Detect which cell encompasses the target text, then output its (X, Y) center coordinate. 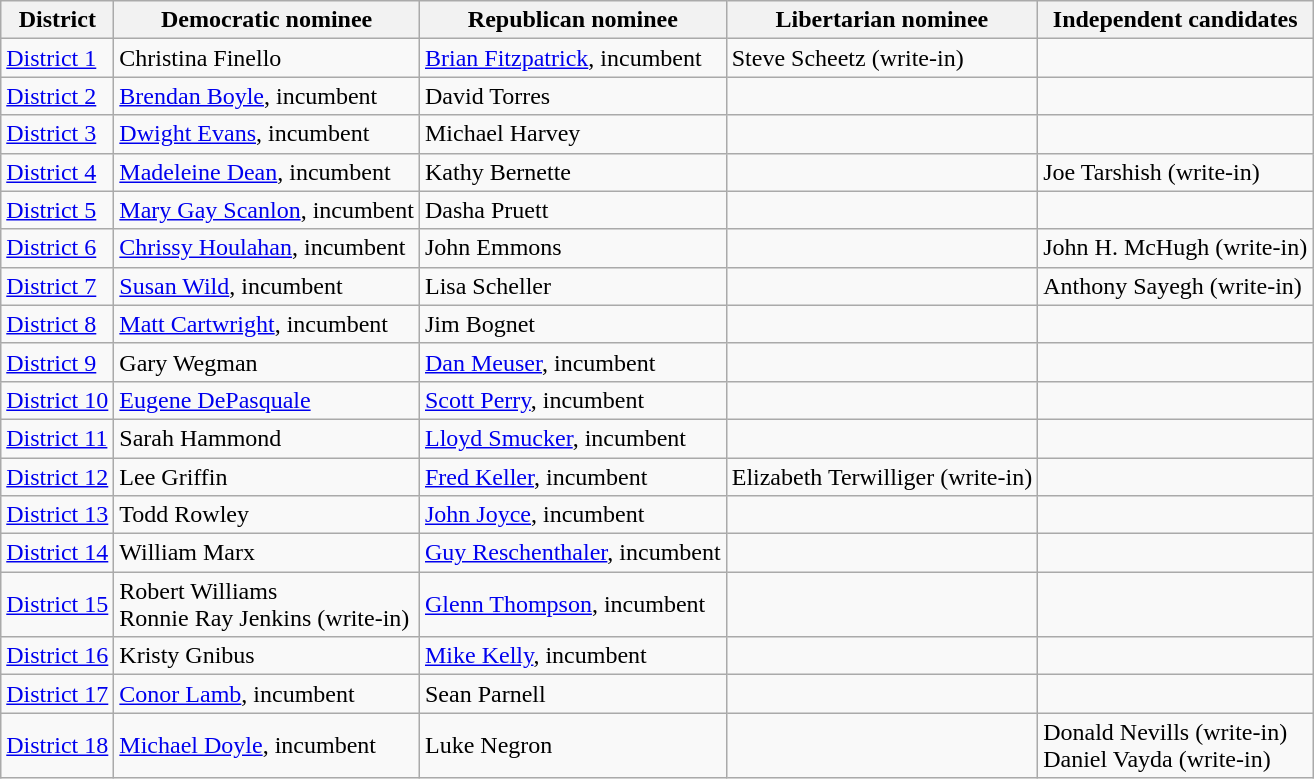
Eugene DePasquale (267, 400)
Luke Negron (572, 746)
Joe Tarshish (write-in) (1176, 172)
Lisa Scheller (572, 286)
Matt Cartwright, incumbent (267, 324)
John Joyce, incumbent (572, 515)
District 16 (58, 656)
Mary Gay Scanlon, incumbent (267, 210)
Robert WilliamsRonnie Ray Jenkins (write-in) (267, 604)
District 8 (58, 324)
Sarah Hammond (267, 438)
Fred Keller, incumbent (572, 477)
District 10 (58, 400)
Chrissy Houlahan, incumbent (267, 248)
Dasha Pruett (572, 210)
Steve Scheetz (write-in) (882, 58)
Lee Griffin (267, 477)
William Marx (267, 553)
John Emmons (572, 248)
Kathy Bernette (572, 172)
Sean Parnell (572, 694)
Mike Kelly, incumbent (572, 656)
Independent candidates (1176, 20)
District 17 (58, 694)
District 4 (58, 172)
Brendan Boyle, incumbent (267, 96)
District 12 (58, 477)
David Torres (572, 96)
Anthony Sayegh (write-in) (1176, 286)
Brian Fitzpatrick, incumbent (572, 58)
District 14 (58, 553)
District (58, 20)
District 3 (58, 134)
District 15 (58, 604)
Susan Wild, incumbent (267, 286)
Scott Perry, incumbent (572, 400)
Gary Wegman (267, 362)
Michael Harvey (572, 134)
Michael Doyle, incumbent (267, 746)
District 13 (58, 515)
District 11 (58, 438)
Libertarian nominee (882, 20)
Dan Meuser, incumbent (572, 362)
John H. McHugh (write-in) (1176, 248)
Guy Reschenthaler, incumbent (572, 553)
District 5 (58, 210)
Dwight Evans, incumbent (267, 134)
Republican nominee (572, 20)
District 9 (58, 362)
Conor Lamb, incumbent (267, 694)
District 1 (58, 58)
Madeleine Dean, incumbent (267, 172)
Elizabeth Terwilliger (write-in) (882, 477)
Lloyd Smucker, incumbent (572, 438)
District 6 (58, 248)
Todd Rowley (267, 515)
Donald Nevills (write-in)Daniel Vayda (write-in) (1176, 746)
Glenn Thompson, incumbent (572, 604)
District 2 (58, 96)
Jim Bognet (572, 324)
District 7 (58, 286)
Christina Finello (267, 58)
Kristy Gnibus (267, 656)
District 18 (58, 746)
Democratic nominee (267, 20)
